Detect which cell encompasses the target text, then output its (x, y) center coordinate. 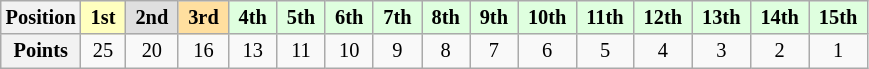
10th (547, 17)
5th (301, 17)
8th (446, 17)
5 (604, 51)
13 (253, 51)
10 (349, 51)
3rd (203, 17)
20 (152, 51)
6 (547, 51)
3 (721, 51)
9th (494, 17)
4th (253, 17)
Points (41, 51)
11 (301, 51)
4 (663, 51)
12th (663, 17)
1 (838, 51)
9 (397, 51)
7th (397, 17)
16 (203, 51)
1st (104, 17)
15th (838, 17)
2 (779, 51)
8 (446, 51)
7 (494, 51)
6th (349, 17)
11th (604, 17)
25 (104, 51)
13th (721, 17)
Position (41, 17)
14th (779, 17)
2nd (152, 17)
